Detect which cell encompasses the target text, then output its [x, y] center coordinate. 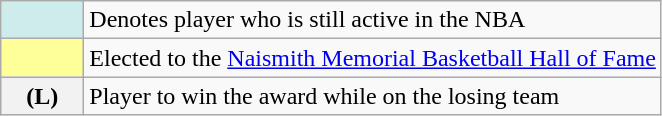
Player to win the award while on the losing team [373, 96]
(L) [42, 96]
Elected to the Naismith Memorial Basketball Hall of Fame [373, 58]
Denotes player who is still active in the NBA [373, 20]
